Extract the [X, Y] coordinate from the center of the cell holding the provided text.  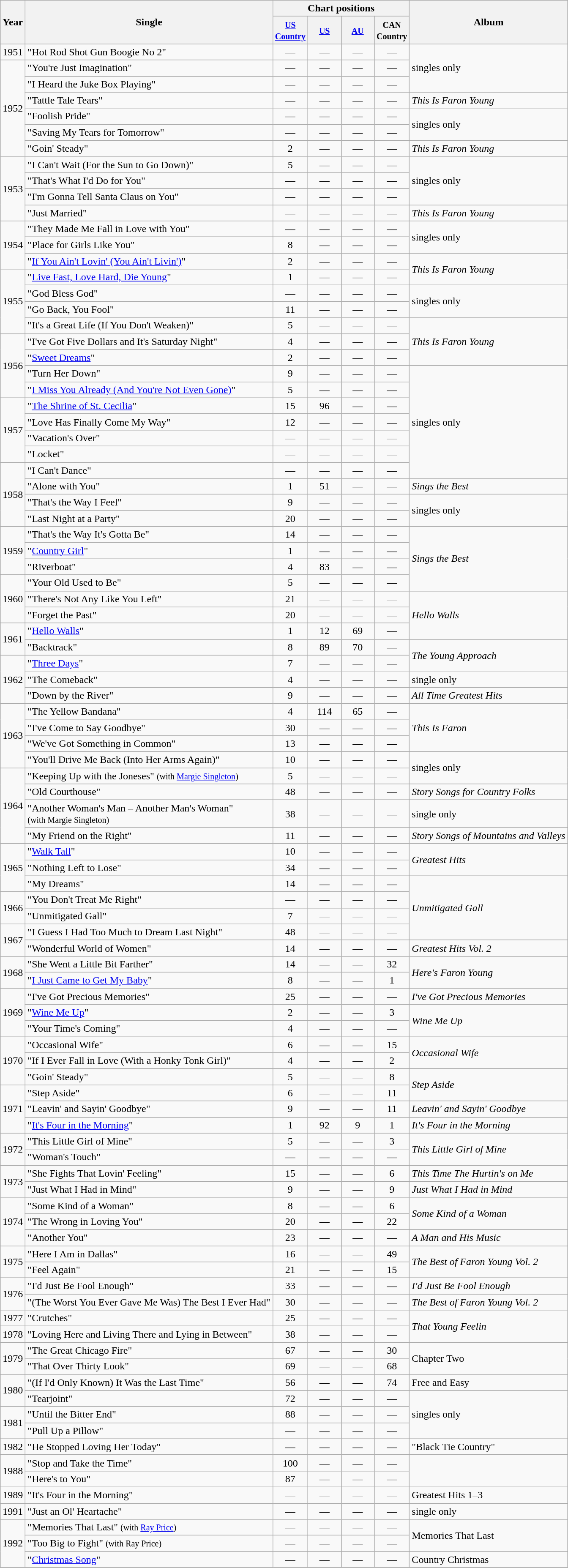
100 [290, 1463]
"Live Fast, Love Hard, Die Young" [149, 277]
"If You Ain't Lovin' (You Ain't Livin')" [149, 261]
67 [290, 1350]
1973 [13, 1181]
"Place for Girls Like You" [149, 245]
1974 [13, 1221]
"My Dreams" [149, 884]
1975 [13, 1262]
"The Shrine of St. Cecilia" [149, 406]
"She Went a Little Bit Farther" [149, 964]
1958 [13, 494]
Greatest Hits [489, 860]
"Hello Walls" [149, 631]
"Occasional Wife" [149, 1045]
"Down by the River" [149, 695]
"Tearjoint" [149, 1399]
1955 [13, 301]
"You're Just Imagination" [149, 68]
1960 [13, 599]
CAN Country [392, 30]
"Hot Rod Shot Gun Boogie No 2" [149, 52]
"Here's to You" [149, 1479]
Year [13, 22]
Greatest Hits 1–3 [489, 1495]
"I Can't Wait (For the Sun to Go Down)" [149, 164]
Step Aside [489, 1085]
"Just Married" [149, 213]
"I've Got Five Dollars and It's Saturday Night" [149, 341]
Single [149, 22]
16 [290, 1254]
"Unmitigated Gall" [149, 916]
"Until the Bitter End" [149, 1415]
1951 [13, 52]
"Wine Me Up" [149, 1013]
"The Yellow Bandana" [149, 711]
Chapter Two [489, 1358]
1957 [13, 430]
"I'd Just Be Fool Enough" [149, 1286]
89 [325, 647]
Hello Walls [489, 615]
I've Got Precious Memories [489, 996]
"Locket" [149, 454]
"Riverboat" [149, 567]
1992 [13, 1543]
"Black Tie Country" [489, 1447]
"Woman's Touch" [149, 1157]
"Your Old Used to Be" [149, 583]
"Just an Ol' Heartache" [149, 1511]
All Time Greatest Hits [489, 695]
96 [325, 406]
"You Don't Treat Me Right" [149, 900]
Album [489, 22]
"That's the Way I Feel" [149, 503]
87 [290, 1479]
88 [290, 1415]
"We've Got Something in Common" [149, 744]
"Forget the Past" [149, 615]
1953 [13, 188]
"Three Days" [149, 663]
"Alone with You" [149, 486]
56 [290, 1382]
1954 [13, 245]
70 [358, 647]
"Feel Again" [149, 1270]
1977 [13, 1318]
74 [392, 1382]
1961 [13, 639]
"Here I Am in Dallas" [149, 1254]
"Step Aside" [149, 1093]
1963 [13, 735]
"(If I'd Only Known) It Was the Last Time" [149, 1382]
"Old Courthouse" [149, 792]
"Go Back, You Fool" [149, 309]
AU [358, 30]
"Just What I Had in Mind" [149, 1189]
92 [325, 1125]
Occasional Wife [489, 1053]
1965 [13, 868]
"I'm Gonna Tell Santa Claus on You" [149, 197]
"Christmas Song" [149, 1560]
"Leavin' and Sayin' Goodbye" [149, 1109]
"Backtrack" [149, 647]
1966 [13, 908]
Greatest Hits Vol. 2 [489, 948]
This Little Girl of Mine [489, 1149]
68 [392, 1366]
"Loving Here and Living There and Lying in Between" [149, 1334]
"You'll Drive Me Back (Into Her Arms Again)" [149, 760]
114 [325, 711]
1952 [13, 108]
"God Bless God" [149, 293]
"Memories That Last" (with Ray Price) [149, 1527]
1991 [13, 1511]
"Love Has Finally Come My Way" [149, 422]
1970 [13, 1061]
"I've Come to Say Goodbye" [149, 727]
"Another Woman's Man – Another Man's Woman"(with Margie Singleton) [149, 814]
51 [325, 486]
1972 [13, 1149]
65 [358, 711]
83 [325, 567]
34 [290, 868]
Memories That Last [489, 1535]
"Pull Up a Pillow" [149, 1431]
1956 [13, 366]
"Walk Tall" [149, 852]
1989 [13, 1495]
"Too Big to Fight" (with Ray Price) [149, 1543]
1980 [13, 1390]
"I Guess I Had Too Much to Dream Last Night" [149, 932]
"That Over Thirty Look" [149, 1366]
"Turn Her Down" [149, 374]
"Last Night at a Party" [149, 519]
"Tattle Tale Tears" [149, 100]
49 [392, 1254]
"I Can't Dance" [149, 470]
"This Little Girl of Mine" [149, 1141]
"Keeping Up with the Joneses" (with Margie Singleton) [149, 776]
1981 [13, 1423]
Free and Easy [489, 1382]
22 [392, 1221]
Story Songs of Mountains and Valleys [489, 836]
32 [392, 964]
"Some Kind of a Woman" [149, 1205]
"They Made Me Fall in Love with You" [149, 229]
"It's a Great Life (If You Don't Weaken)" [149, 325]
Unmitigated Gall [489, 908]
1971 [13, 1109]
US Country [290, 30]
"Another You" [149, 1237]
1969 [13, 1012]
Here's Faron Young [489, 972]
"Nothing Left to Lose" [149, 868]
"My Friend on the Right" [149, 836]
"Vacation's Over" [149, 438]
"Your Time's Coming" [149, 1029]
Story Songs for Country Folks [489, 792]
"Foolish Pride" [149, 116]
This Time The Hurtin's on Me [489, 1173]
Some Kind of a Woman [489, 1213]
1959 [13, 551]
"There's Not Any Like You Left" [149, 599]
Just What I Had in Mind [489, 1189]
"The Comeback" [149, 679]
1967 [13, 940]
"Stop and Take the Time" [149, 1463]
1982 [13, 1447]
The Young Approach [489, 655]
"Country Girl" [149, 551]
"I Heard the Juke Box Playing" [149, 84]
"That's What I'd Do for You" [149, 180]
"The Great Chicago Fire" [149, 1350]
1988 [13, 1471]
33 [290, 1286]
"Crutches" [149, 1318]
Chart positions [341, 8]
1968 [13, 972]
"I Just Came to Get My Baby" [149, 980]
Country Christmas [489, 1560]
"Saving My Tears for Tomorrow" [149, 132]
This Is Faron [489, 727]
13 [290, 744]
1976 [13, 1294]
1978 [13, 1334]
"The Wrong in Loving You" [149, 1221]
"She Fights That Lovin' Feeling" [149, 1173]
"If I Ever Fall in Love (With a Honky Tonk Girl)" [149, 1061]
72 [290, 1399]
US [325, 30]
1964 [13, 806]
"I've Got Precious Memories" [149, 996]
I'd Just Be Fool Enough [489, 1286]
1962 [13, 679]
It's Four in the Morning [489, 1125]
"That's the Way It's Gotta Be" [149, 535]
That Young Feelin [489, 1326]
Leavin' and Sayin' Goodbye [489, 1109]
"I Miss You Already (And You're Not Even Gone)" [149, 390]
"Wonderful World of Women" [149, 948]
23 [290, 1237]
"Sweet Dreams" [149, 358]
1979 [13, 1358]
"He Stopped Loving Her Today" [149, 1447]
"(The Worst You Ever Gave Me Was) The Best I Ever Had" [149, 1302]
Wine Me Up [489, 1021]
A Man and His Music [489, 1237]
